Scan for the cell matching the given text and deliver its (X, Y) coordinate at center. 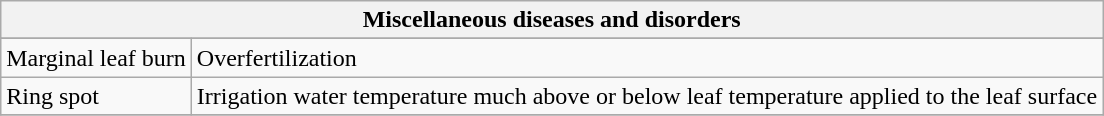
Miscellaneous diseases and disorders (552, 20)
Marginal leaf burn (96, 58)
Irrigation water temperature much above or below leaf temperature applied to the leaf surface (646, 96)
Overfertilization (646, 58)
Ring spot (96, 96)
